Detect which cell encompasses the target text, then output its (x, y) center coordinate. 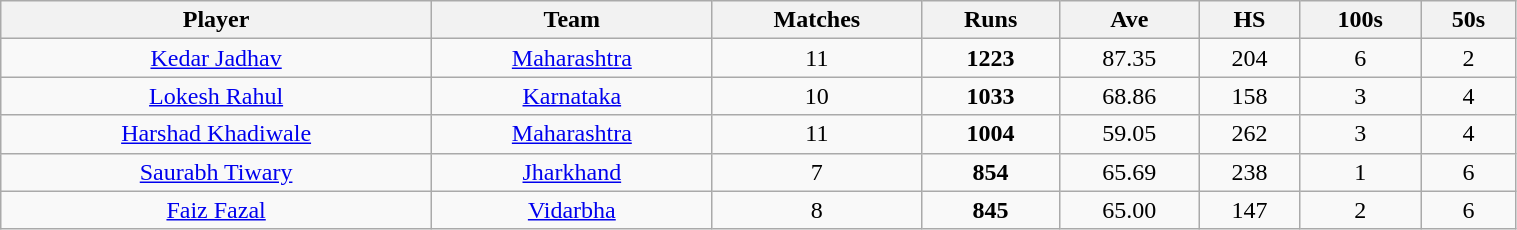
Jharkhand (572, 172)
Harshad Khadiwale (216, 134)
Ave (1130, 20)
65.69 (1130, 172)
68.86 (1130, 96)
10 (816, 96)
Team (572, 20)
Vidarbha (572, 210)
1004 (991, 134)
158 (1250, 96)
147 (1250, 210)
Runs (991, 20)
87.35 (1130, 58)
8 (816, 210)
Player (216, 20)
854 (991, 172)
262 (1250, 134)
Saurabh Tiwary (216, 172)
7 (816, 172)
1223 (991, 58)
204 (1250, 58)
50s (1468, 20)
Kedar Jadhav (216, 58)
1033 (991, 96)
238 (1250, 172)
Faiz Fazal (216, 210)
Lokesh Rahul (216, 96)
HS (1250, 20)
65.00 (1130, 210)
845 (991, 210)
1 (1360, 172)
Matches (816, 20)
100s (1360, 20)
59.05 (1130, 134)
Karnataka (572, 96)
